For the text-containing cell, return its midpoint in [X, Y] coordinate format. 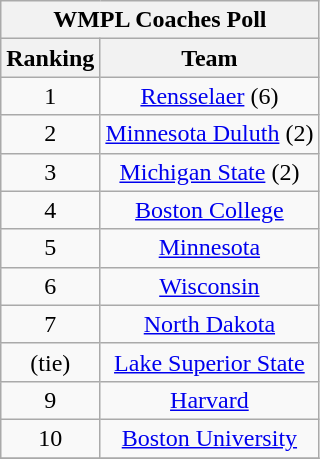
North Dakota [210, 324]
Minnesota Duluth (2) [210, 134]
Wisconsin [210, 286]
Lake Superior State [210, 362]
4 [50, 210]
Boston University [210, 438]
7 [50, 324]
Rensselaer (6) [210, 96]
Minnesota [210, 248]
5 [50, 248]
2 [50, 134]
WMPL Coaches Poll [160, 20]
1 [50, 96]
(tie) [50, 362]
9 [50, 400]
Team [210, 58]
10 [50, 438]
3 [50, 172]
Ranking [50, 58]
Michigan State (2) [210, 172]
6 [50, 286]
Boston College [210, 210]
Harvard [210, 400]
